Provide the (X, Y) coordinate of the cell's center where the given text is located.  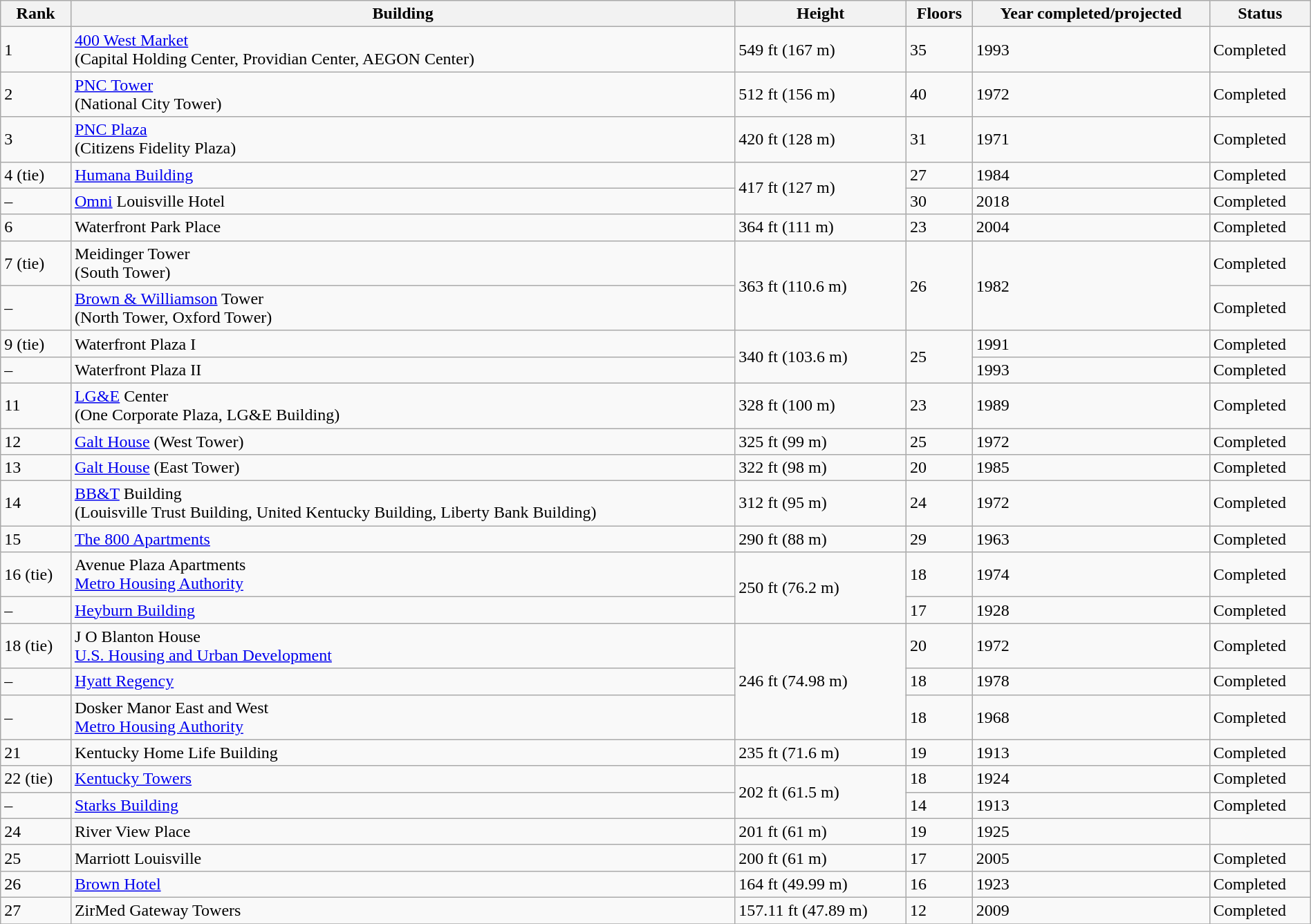
Status (1260, 14)
157.11 ft (47.89 m) (821, 910)
Hyatt Regency (402, 681)
322 ft (98 m) (821, 468)
549 ft (167 m) (821, 50)
1924 (1091, 779)
Galt House (West Tower) (402, 442)
22 (tie) (36, 779)
Brown & Williamson Tower(North Tower, Oxford Tower) (402, 308)
BB&T Building(Louisville Trust Building, United Kentucky Building, Liberty Bank Building) (402, 503)
The 800 Apartments (402, 539)
1991 (1091, 343)
Brown Hotel (402, 884)
3 (36, 140)
River View Place (402, 831)
246 ft (74.98 m) (821, 681)
Waterfront Plaza II (402, 370)
11 (36, 405)
Starks Building (402, 805)
1982 (1091, 285)
4 (tie) (36, 175)
1968 (1091, 717)
18 (tie) (36, 645)
PNC Tower(National City Tower) (402, 94)
1989 (1091, 405)
Kentucky Home Life Building (402, 753)
LG&E Center(One Corporate Plaza, LG&E Building) (402, 405)
J O Blanton HouseU.S. Housing and Urban Development (402, 645)
202 ft (61.5 m) (821, 792)
400 West Market(Capital Holding Center, Providian Center, AEGON Center) (402, 50)
1923 (1091, 884)
1971 (1091, 140)
1985 (1091, 468)
13 (36, 468)
312 ft (95 m) (821, 503)
7 (tie) (36, 263)
2005 (1091, 858)
Avenue Plaza ApartmentsMetro Housing Authority (402, 575)
1963 (1091, 539)
21 (36, 753)
PNC Plaza(Citizens Fidelity Plaza) (402, 140)
29 (939, 539)
235 ft (71.6 m) (821, 753)
2009 (1091, 910)
9 (tie) (36, 343)
Height (821, 14)
Marriott Louisville (402, 858)
Waterfront Plaza I (402, 343)
Floors (939, 14)
31 (939, 140)
Dosker Manor East and WestMetro Housing Authority (402, 717)
16 (939, 884)
Omni Louisville Hotel (402, 201)
340 ft (103.6 m) (821, 357)
Kentucky Towers (402, 779)
Year completed/projected (1091, 14)
1984 (1091, 175)
364 ft (111 m) (821, 227)
Galt House (East Tower) (402, 468)
40 (939, 94)
30 (939, 201)
1928 (1091, 610)
201 ft (61 m) (821, 831)
164 ft (49.99 m) (821, 884)
2004 (1091, 227)
Waterfront Park Place (402, 227)
6 (36, 227)
Meidinger Tower(South Tower) (402, 263)
Heyburn Building (402, 610)
1978 (1091, 681)
420 ft (128 m) (821, 140)
1925 (1091, 831)
417 ft (127 m) (821, 188)
290 ft (88 m) (821, 539)
1974 (1091, 575)
1 (36, 50)
Rank (36, 14)
2018 (1091, 201)
512 ft (156 m) (821, 94)
35 (939, 50)
ZirMed Gateway Towers (402, 910)
325 ft (99 m) (821, 442)
200 ft (61 m) (821, 858)
363 ft (110.6 m) (821, 285)
Building (402, 14)
250 ft (76.2 m) (821, 587)
Humana Building (402, 175)
15 (36, 539)
328 ft (100 m) (821, 405)
2 (36, 94)
16 (tie) (36, 575)
